Pinpoint the cell where the given text exists, returning its [x, y] midpoint coordinate. 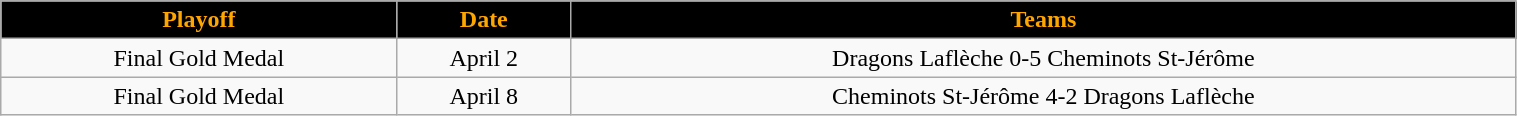
April 8 [484, 96]
Cheminots St-Jérôme 4-2 Dragons Laflèche [1044, 96]
Date [484, 20]
Dragons Laflèche 0-5 Cheminots St-Jérôme [1044, 58]
Playoff [199, 20]
April 2 [484, 58]
Teams [1044, 20]
